Return the [x, y] coordinate for the center point of the cell that contains the specified text.  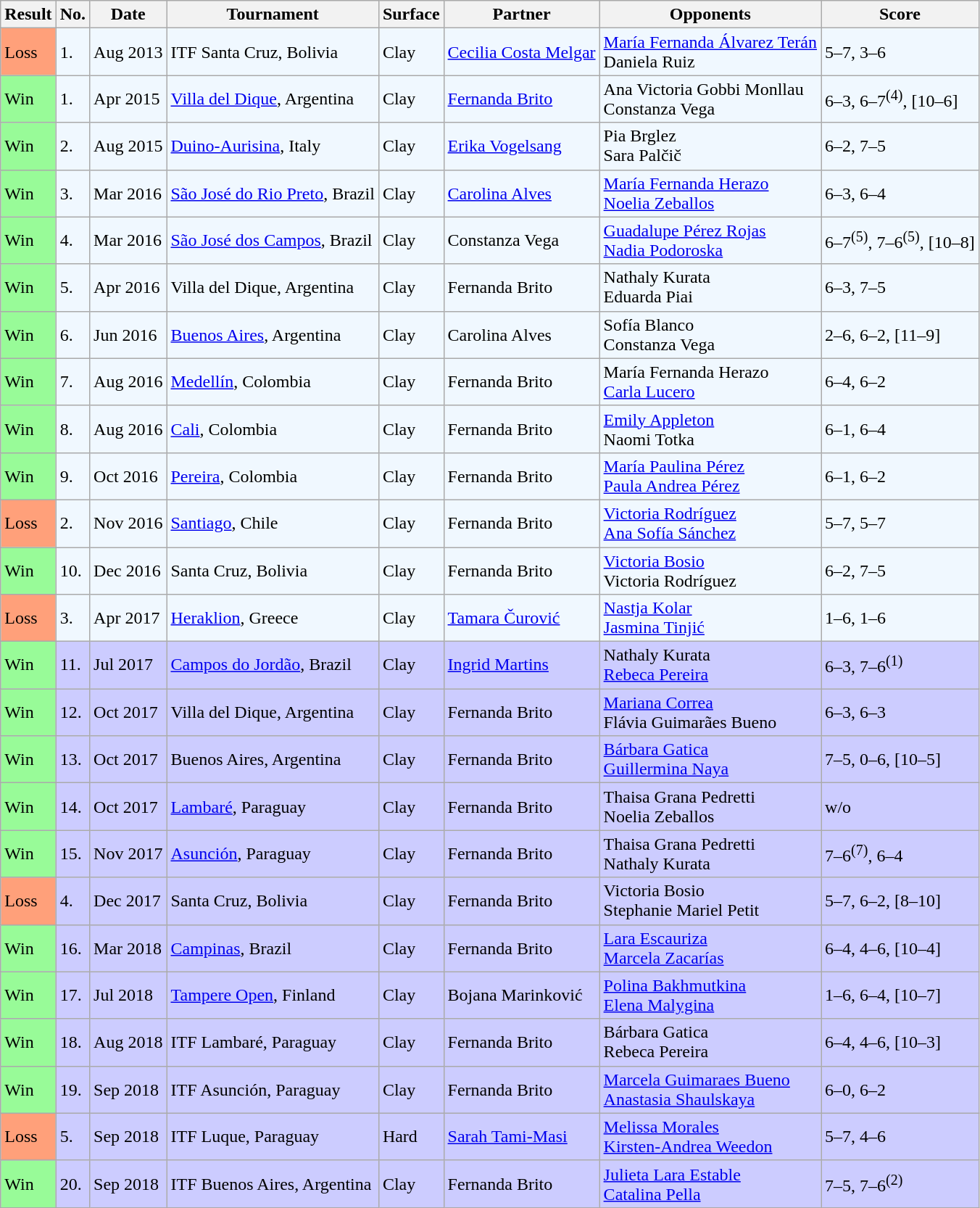
13. [72, 760]
9. [72, 476]
Date [128, 15]
15. [72, 854]
Apr 2015 [128, 99]
11. [72, 666]
ITF Asunción, Paraguay [273, 1089]
Julieta Lara Estable Catalina Pella [710, 1183]
Opponents [710, 15]
Campinas, Brazil [273, 948]
Surface [411, 15]
Result [28, 15]
ITF Buenos Aires, Argentina [273, 1183]
Bárbara Gatica Guillermina Naya [710, 760]
2–6, 6–2, [11–9] [900, 335]
Bojana Marinković [522, 995]
Score [900, 15]
Victoria Bosio Victoria Rodríguez [710, 570]
Asunción, Paraguay [273, 854]
Jul 2018 [128, 995]
7. [72, 381]
7–5, 7–6(2) [900, 1183]
Nov 2017 [128, 854]
Erika Vogelsang [522, 146]
Apr 2016 [128, 287]
w/o [900, 806]
6–1, 6–2 [900, 476]
5–7, 6–2, [8–10] [900, 901]
6–3, 7–6(1) [900, 666]
Sofía Blanco Constanza Vega [710, 335]
7–6(7), 6–4 [900, 854]
6–3, 6–7(4), [10–6] [900, 99]
Polina Bakhmutkina Elena Malygina [710, 995]
Jun 2016 [128, 335]
6–3, 6–4 [900, 193]
Jul 2017 [128, 666]
Ana Victoria Gobbi Monllau Constanza Vega [710, 99]
Lambaré, Paraguay [273, 806]
Dec 2016 [128, 570]
Apr 2017 [128, 618]
6–7(5), 7–6(5), [10–8] [900, 241]
17. [72, 995]
Tampere Open, Finland [273, 995]
Campos do Jordão, Brazil [273, 666]
Mariana Correa Flávia Guimarães Bueno [710, 712]
Duino-Aurisina, Italy [273, 146]
Victoria Rodríguez Ana Sofía Sánchez [710, 524]
Thaisa Grana Pedretti Nathaly Kurata [710, 854]
Bárbara Gatica Rebeca Pereira [710, 1043]
Dec 2017 [128, 901]
ITF Santa Cruz, Bolivia [273, 52]
Santiago, Chile [273, 524]
6–3, 6–3 [900, 712]
Victoria Bosio Stephanie Mariel Petit [710, 901]
Melissa Morales Kirsten-Andrea Weedon [710, 1137]
Tamara Čurović [522, 618]
Tournament [273, 15]
Pereira, Colombia [273, 476]
6. [72, 335]
5–7, 5–7 [900, 524]
6–4, 4–6, [10–4] [900, 948]
Nathaly Kurata Eduarda Piai [710, 287]
1–6, 1–6 [900, 618]
São José do Rio Preto, Brazil [273, 193]
18. [72, 1043]
Ingrid Martins [522, 666]
19. [72, 1089]
6–3, 7–5 [900, 287]
12. [72, 712]
Aug 2018 [128, 1043]
Hard [411, 1137]
6–1, 6–4 [900, 429]
Thaisa Grana Pedretti Noelia Zeballos [710, 806]
10. [72, 570]
Sarah Tami-Masi [522, 1137]
No. [72, 15]
5–7, 3–6 [900, 52]
María Fernanda Herazo Noelia Zeballos [710, 193]
Aug 2015 [128, 146]
Mar 2018 [128, 948]
María Paulina Pérez Paula Andrea Pérez [710, 476]
Constanza Vega [522, 241]
Marcela Guimaraes Bueno Anastasia Shaulskaya [710, 1089]
Pia Brglez Sara Palčič [710, 146]
Cecilia Costa Melgar [522, 52]
Medellín, Colombia [273, 381]
14. [72, 806]
6–4, 4–6, [10–3] [900, 1043]
Lara Escauriza Marcela Zacarías [710, 948]
5–7, 4–6 [900, 1137]
São José dos Campos, Brazil [273, 241]
Oct 2016 [128, 476]
Cali, Colombia [273, 429]
Heraklion, Greece [273, 618]
Aug 2013 [128, 52]
16. [72, 948]
ITF Luque, Paraguay [273, 1137]
6–4, 6–2 [900, 381]
Nov 2016 [128, 524]
María Fernanda Álvarez Terán Daniela Ruiz [710, 52]
20. [72, 1183]
Guadalupe Pérez Rojas Nadia Podoroska [710, 241]
Emily Appleton Naomi Totka [710, 429]
Partner [522, 15]
María Fernanda Herazo Carla Lucero [710, 381]
Nathaly Kurata Rebeca Pereira [710, 666]
ITF Lambaré, Paraguay [273, 1043]
7–5, 0–6, [10–5] [900, 760]
6–0, 6–2 [900, 1089]
Nastja Kolar Jasmina Tinjić [710, 618]
1–6, 6–4, [10–7] [900, 995]
8. [72, 429]
